Return (X, Y) of the center of cell containing provided text 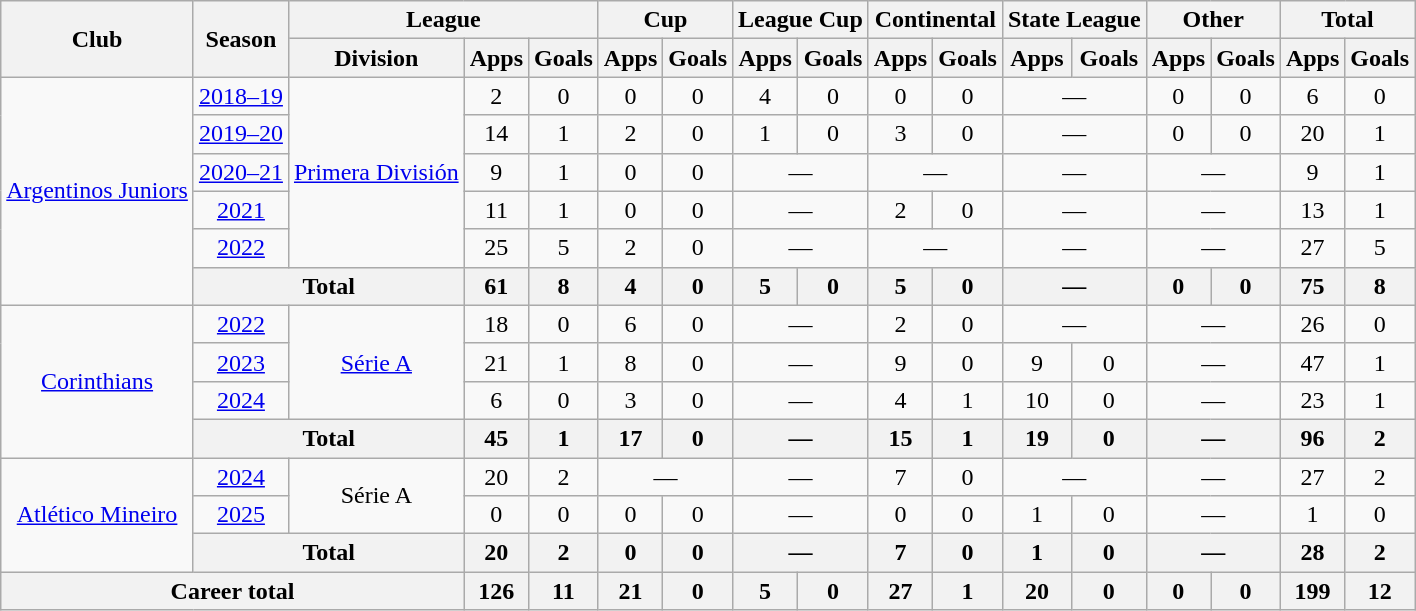
Other (1213, 20)
2018–19 (240, 96)
State League (1074, 20)
2020–21 (240, 172)
96 (1312, 438)
23 (1312, 400)
61 (496, 286)
2023 (240, 362)
14 (496, 134)
Primera División (376, 172)
10 (1036, 400)
15 (900, 438)
Cup (665, 20)
12 (1380, 591)
Atlético Mineiro (98, 515)
League (443, 20)
13 (1312, 210)
2021 (240, 210)
45 (496, 438)
19 (1036, 438)
Corinthians (98, 381)
Season (240, 39)
18 (496, 324)
League Cup (801, 20)
Division (376, 58)
17 (630, 438)
2019–20 (240, 134)
126 (496, 591)
47 (1312, 362)
2025 (240, 515)
Club (98, 39)
75 (1312, 286)
Argentinos Juniors (98, 191)
Continental (935, 20)
28 (1312, 553)
26 (1312, 324)
199 (1312, 591)
Career total (232, 591)
25 (496, 248)
